Provide the (x, y) coordinate of the cell's center where the given text is located.  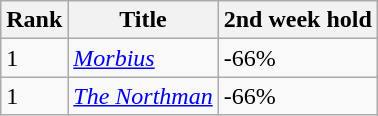
The Northman (143, 96)
Rank (34, 20)
2nd week hold (298, 20)
Title (143, 20)
Morbius (143, 58)
